For the text-containing cell, return its midpoint in (x, y) coordinate format. 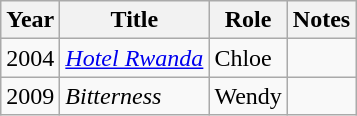
Notes (321, 20)
Year (30, 20)
Wendy (248, 96)
Chloe (248, 58)
Hotel Rwanda (134, 58)
2009 (30, 96)
2004 (30, 58)
Title (134, 20)
Role (248, 20)
Bitterness (134, 96)
